Extract the (x, y) coordinate from the center of the cell holding the provided text.  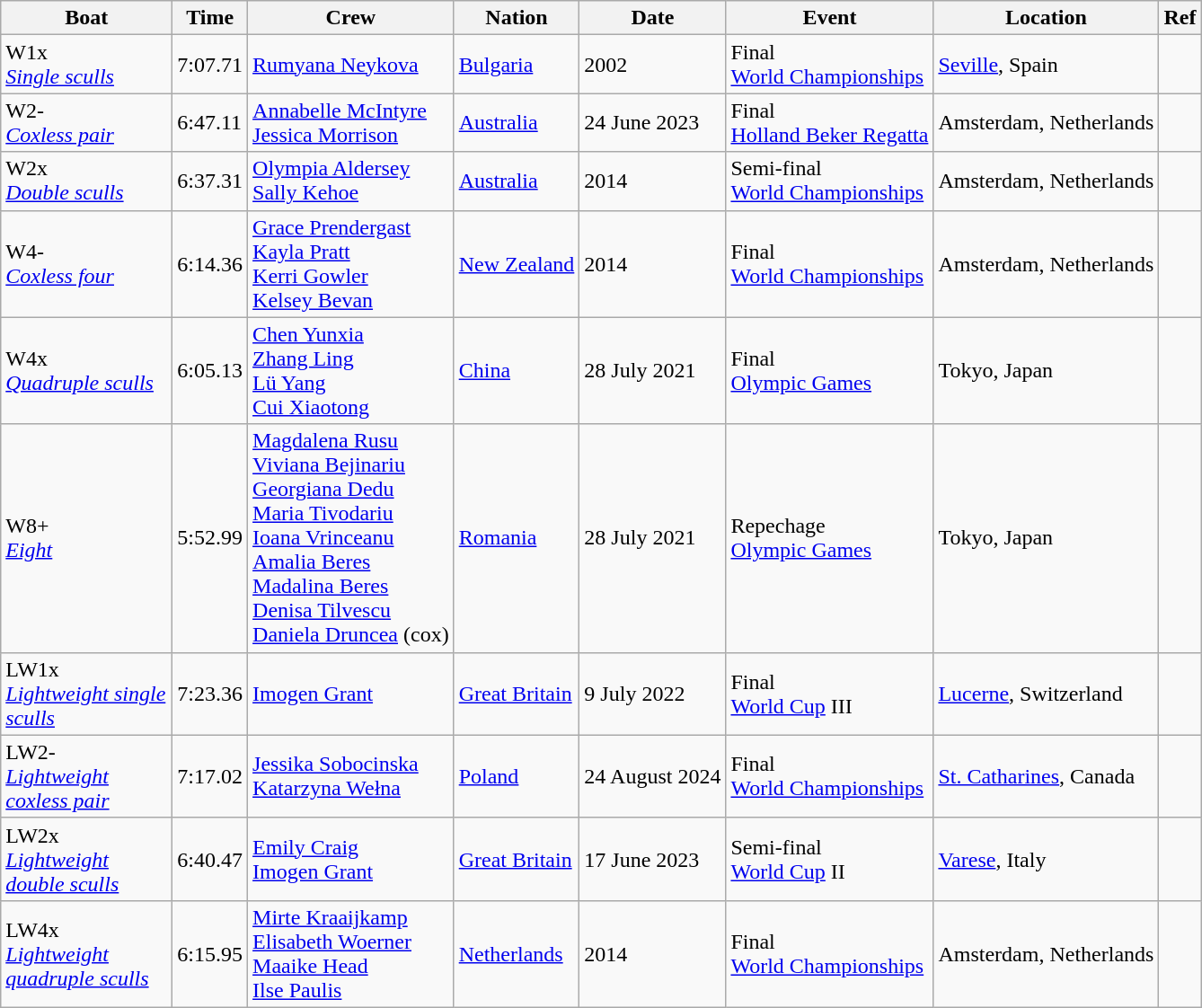
Final World Cup III (830, 694)
W2- Coxless pair (86, 122)
24 August 2024 (652, 776)
LW4x Lightweight quadruple sculls (86, 954)
6:47.11 (210, 122)
Emily Craig Imogen Grant (351, 859)
Location (1046, 18)
LW2- Lightweight coxless pair (86, 776)
7:17.02 (210, 776)
Semi-finalWorld Championships (830, 181)
5:52.99 (210, 538)
Varese, Italy (1046, 859)
7:07.71 (210, 65)
Jessika Sobocinska Katarzyna Wełna (351, 776)
Bulgaria (517, 65)
W4- Coxless four (86, 264)
W4x Quadruple sculls (86, 370)
Mirte Kraaijkamp Elisabeth Woerner Maaike Head Ilse Paulis (351, 954)
Imogen Grant (351, 694)
Time (210, 18)
2002 (652, 65)
Olympia Aldersey Sally Kehoe (351, 181)
Event (830, 18)
Chen Yunxia Zhang Ling Lü Yang Cui Xiaotong (351, 370)
6:05.13 (210, 370)
9 July 2022 (652, 694)
New Zealand (517, 264)
Annabelle McIntyreJessica Morrison (351, 122)
Boat (86, 18)
W8+ Eight (86, 538)
FinalHolland Beker Regatta (830, 122)
Magdalena Rusu Viviana Bejinariu Georgiana Dedu Maria Tivodariu Ioana Vrinceanu Amalia Beres Madalina Beres Denisa Tilvescu Daniela Druncea (cox) (351, 538)
W2x Double sculls (86, 181)
Repechage Olympic Games (830, 538)
24 June 2023 (652, 122)
LW1x Lightweight single sculls (86, 694)
FinalOlympic Games (830, 370)
Netherlands (517, 954)
Romania (517, 538)
6:14.36 (210, 264)
Nation (517, 18)
Grace Prendergast Kayla Pratt Kerri Gowler Kelsey Bevan (351, 264)
Poland (517, 776)
St. Catharines, Canada (1046, 776)
Ref (1180, 18)
6:37.31 (210, 181)
Rumyana Neykova (351, 65)
Crew (351, 18)
Lucerne, Switzerland (1046, 694)
6:40.47 (210, 859)
China (517, 370)
17 June 2023 (652, 859)
6:15.95 (210, 954)
Date (652, 18)
Semi-final World Cup II (830, 859)
W1x Single sculls (86, 65)
Seville, Spain (1046, 65)
7:23.36 (210, 694)
LW2x Lightweight double sculls (86, 859)
